Return [x, y] of the center of cell containing provided text 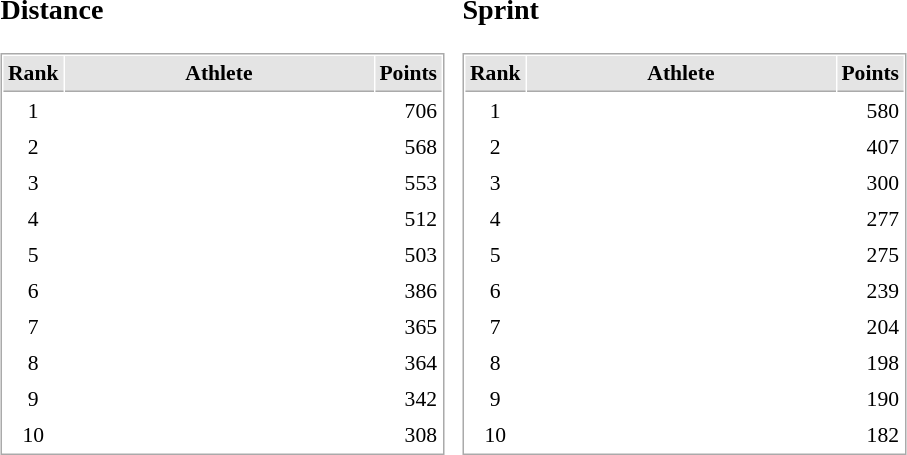
182 [870, 435]
365 [408, 327]
204 [870, 327]
300 [870, 183]
277 [870, 219]
512 [408, 219]
308 [408, 435]
706 [408, 111]
342 [408, 399]
275 [870, 255]
580 [870, 111]
407 [870, 147]
190 [870, 399]
386 [408, 291]
198 [870, 363]
364 [408, 363]
553 [408, 183]
503 [408, 255]
239 [870, 291]
568 [408, 147]
